Find where the given text appears and provide that cell's center as (X, Y) coordinate. 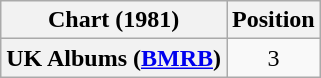
Chart (1981) (114, 20)
UK Albums (BMRB) (114, 58)
Position (273, 20)
3 (273, 58)
